Return the (X, Y) coordinate for the center point of the cell that contains the specified text.  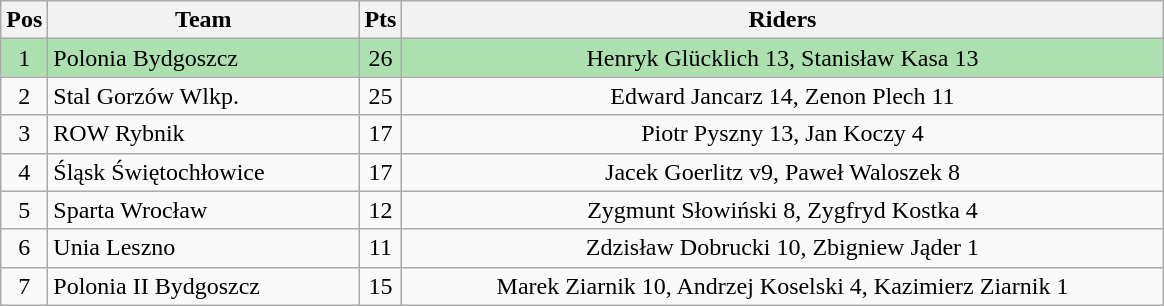
Sparta Wrocław (204, 210)
6 (24, 248)
Jacek Goerlitz v9, Paweł Waloszek 8 (782, 172)
11 (380, 248)
7 (24, 286)
Marek Ziarnik 10, Andrzej Koselski 4, Kazimierz Ziarnik 1 (782, 286)
Pos (24, 20)
5 (24, 210)
Zygmunt Słowiński 8, Zygfryd Kostka 4 (782, 210)
4 (24, 172)
3 (24, 134)
Polonia II Bydgoszcz (204, 286)
ROW Rybnik (204, 134)
Polonia Bydgoszcz (204, 58)
Zdzisław Dobrucki 10, Zbigniew Jąder 1 (782, 248)
1 (24, 58)
Henryk Glücklich 13, Stanisław Kasa 13 (782, 58)
Piotr Pyszny 13, Jan Koczy 4 (782, 134)
15 (380, 286)
Stal Gorzów Wlkp. (204, 96)
Riders (782, 20)
Team (204, 20)
Unia Leszno (204, 248)
Edward Jancarz 14, Zenon Plech 11 (782, 96)
25 (380, 96)
2 (24, 96)
12 (380, 210)
26 (380, 58)
Pts (380, 20)
Śląsk Świętochłowice (204, 172)
